Return the [x, y] coordinate for the center point of the cell that contains the specified text.  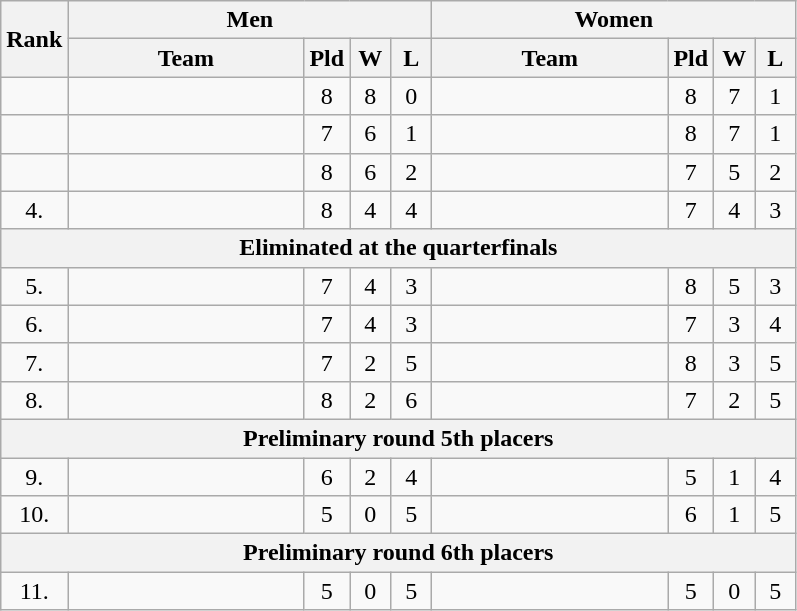
Preliminary round 5th placers [398, 438]
Men [250, 20]
8. [34, 400]
6. [34, 324]
4. [34, 210]
9. [34, 477]
Preliminary round 6th placers [398, 553]
5. [34, 286]
Rank [34, 39]
Eliminated at the quarterfinals [398, 248]
Women [614, 20]
11. [34, 591]
7. [34, 362]
10. [34, 515]
